Locate the cell with the specified text and output its (x, y) center coordinate. 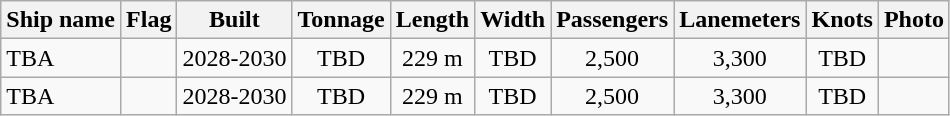
Knots (842, 20)
Tonnage (341, 20)
Photo (914, 20)
Width (513, 20)
Lanemeters (740, 20)
Length (432, 20)
Ship name (61, 20)
Flag (149, 20)
Passengers (612, 20)
Built (234, 20)
